Capture the cell that displays the provided text and extract its [x, y] central coordinate. 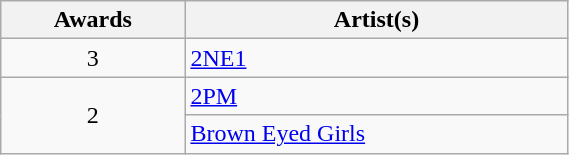
Artist(s) [376, 20]
Brown Eyed Girls [376, 134]
Awards [93, 20]
2NE1 [376, 58]
3 [93, 58]
2 [93, 115]
2PM [376, 96]
